Find where the given text appears and provide that cell's center as [X, Y] coordinate. 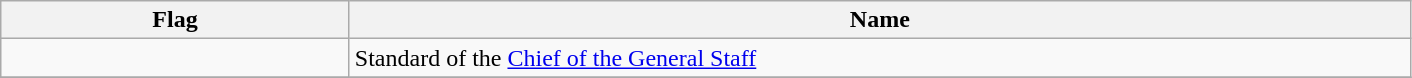
Name [880, 20]
Standard of the Chief of the General Staff [880, 58]
Flag [176, 20]
